Find where the given text appears and provide that cell's center as (X, Y) coordinate. 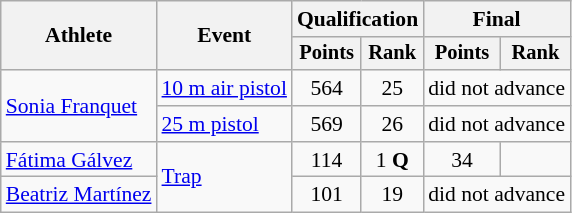
Final (496, 19)
Event (224, 36)
Sonia Franquet (79, 106)
26 (392, 124)
Trap (224, 178)
25 (392, 88)
1 Q (392, 160)
19 (392, 195)
564 (326, 88)
569 (326, 124)
Athlete (79, 36)
Qualification (358, 19)
Fátima Gálvez (79, 160)
Beatriz Martínez (79, 195)
34 (462, 160)
114 (326, 160)
25 m pistol (224, 124)
10 m air pistol (224, 88)
101 (326, 195)
